For the text-containing cell, return its midpoint in (X, Y) coordinate format. 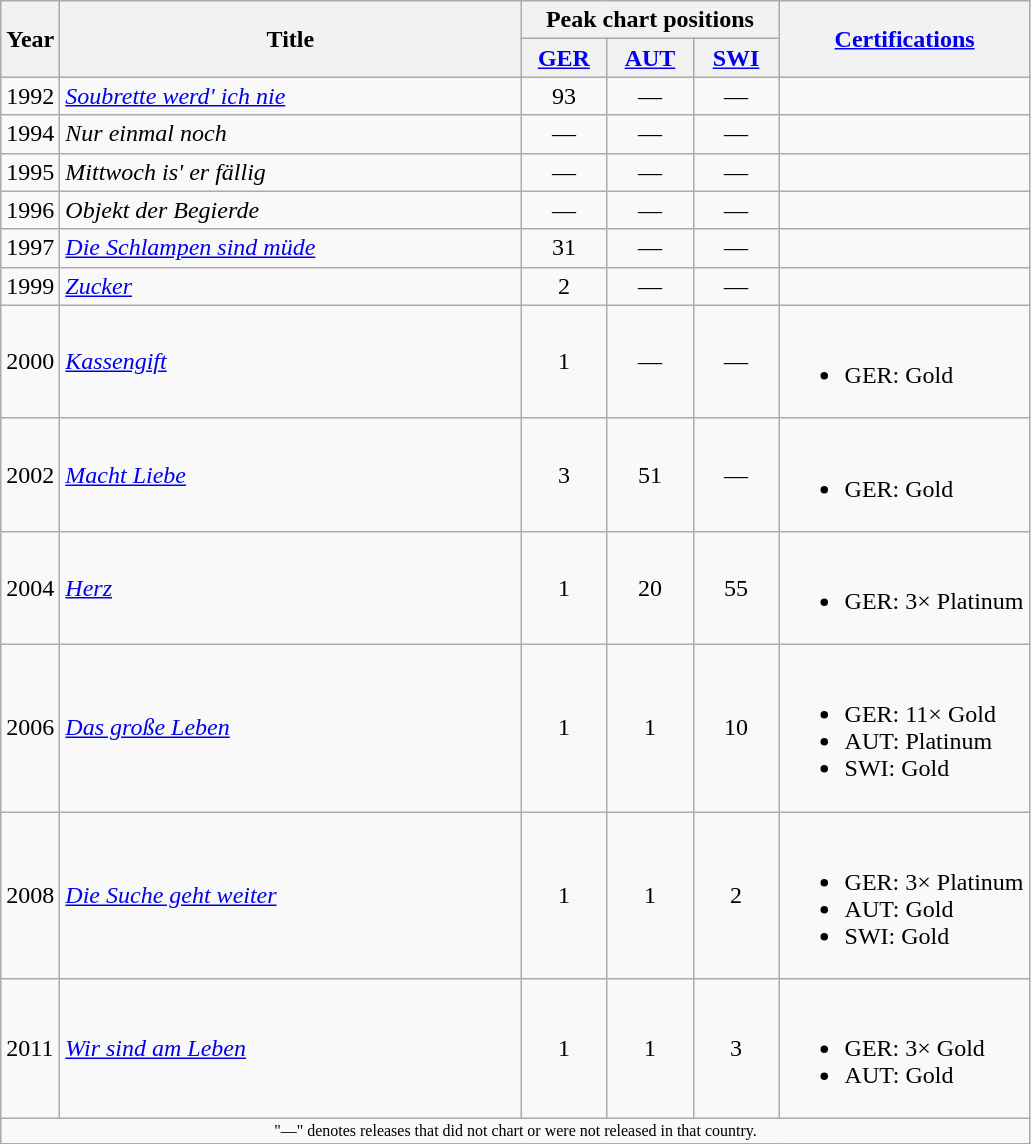
Title (290, 39)
51 (650, 474)
GER: 3× PlatinumAUT: GoldSWI: Gold (904, 896)
93 (564, 96)
Wir sind am Leben (290, 1049)
1994 (30, 134)
GER: 3× GoldAUT: Gold (904, 1049)
1997 (30, 248)
1992 (30, 96)
20 (650, 588)
1995 (30, 172)
Die Schlampen sind müde (290, 248)
Die Suche geht weiter (290, 896)
55 (736, 588)
Year (30, 39)
2011 (30, 1049)
2008 (30, 896)
GER: 3× Platinum (904, 588)
Zucker (290, 286)
Macht Liebe (290, 474)
GER (564, 58)
Soubrette werd' ich nie (290, 96)
Das große Leben (290, 728)
Nur einmal noch (290, 134)
Kassengift (290, 362)
2000 (30, 362)
AUT (650, 58)
SWI (736, 58)
Certifications (904, 39)
"—" denotes releases that did not chart or were not released in that country. (516, 1131)
GER: 11× GoldAUT: PlatinumSWI: Gold (904, 728)
Objekt der Begierde (290, 210)
1999 (30, 286)
1996 (30, 210)
2006 (30, 728)
2002 (30, 474)
Peak chart positions (650, 20)
2004 (30, 588)
Herz (290, 588)
31 (564, 248)
10 (736, 728)
Mittwoch is' er fällig (290, 172)
